Return (x, y) of the center of cell containing provided text 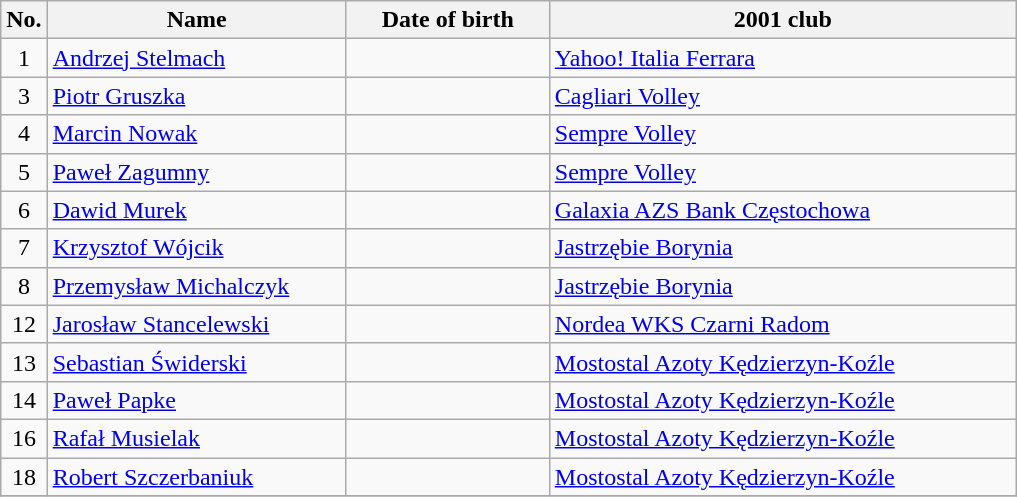
Cagliari Volley (782, 96)
No. (24, 20)
Name (196, 20)
Date of birth (448, 20)
18 (24, 477)
Jarosław Stancelewski (196, 324)
Rafał Musielak (196, 438)
4 (24, 134)
Paweł Zagumny (196, 172)
Robert Szczerbaniuk (196, 477)
8 (24, 286)
12 (24, 324)
Sebastian Świderski (196, 362)
16 (24, 438)
Yahoo! Italia Ferrara (782, 58)
Przemysław Michalczyk (196, 286)
Galaxia AZS Bank Częstochowa (782, 210)
1 (24, 58)
Paweł Papke (196, 400)
6 (24, 210)
Nordea WKS Czarni Radom (782, 324)
Dawid Murek (196, 210)
5 (24, 172)
14 (24, 400)
Krzysztof Wójcik (196, 248)
Marcin Nowak (196, 134)
3 (24, 96)
Andrzej Stelmach (196, 58)
7 (24, 248)
13 (24, 362)
2001 club (782, 20)
Piotr Gruszka (196, 96)
